Search for the cell housing the specified text and yield its [X, Y] center coordinate. 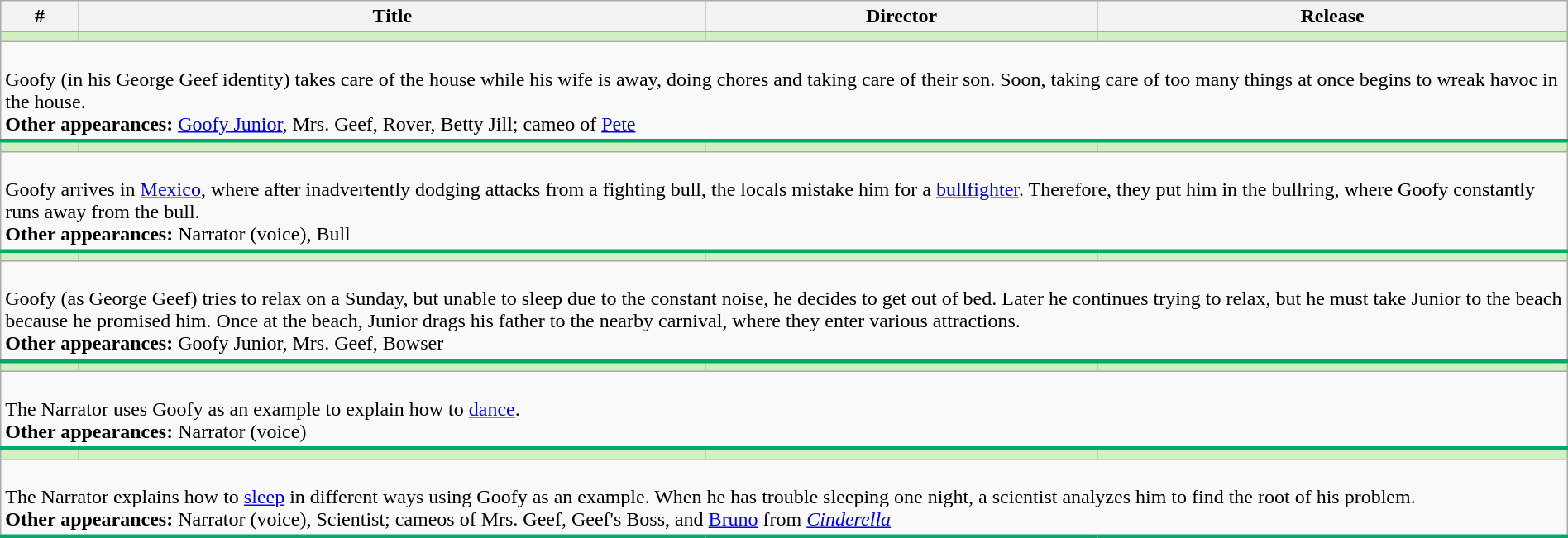
The Narrator uses Goofy as an example to explain how to dance.Other appearances: Narrator (voice) [784, 410]
Title [392, 17]
# [40, 17]
Director [901, 17]
Release [1332, 17]
